Extract the [X, Y] coordinate from the center of the cell holding the provided text.  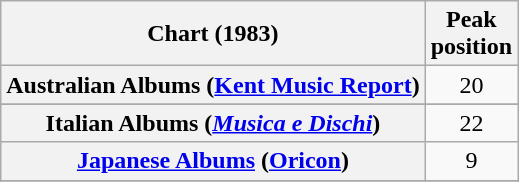
Italian Albums (Musica e Dischi) [213, 123]
22 [471, 123]
20 [471, 85]
Japanese Albums (Oricon) [213, 161]
Peakposition [471, 34]
Australian Albums (Kent Music Report) [213, 85]
9 [471, 161]
Chart (1983) [213, 34]
